Identify which cell holds the provided text, then report its (x, y) central coordinate. 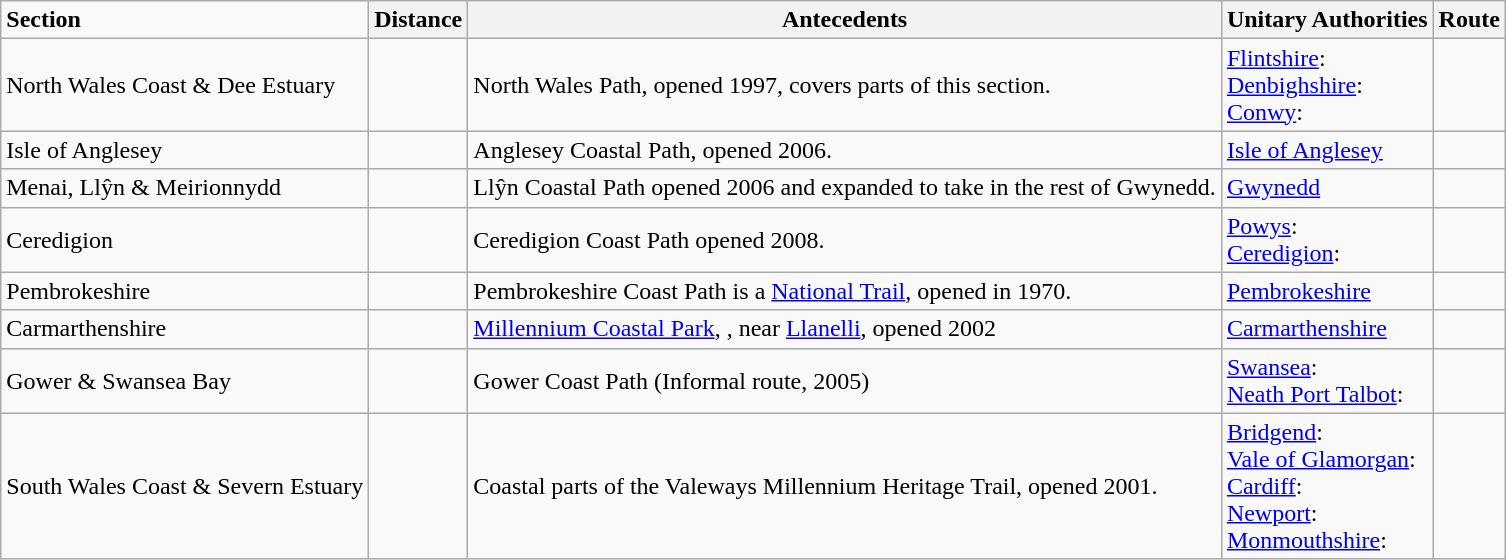
Distance (418, 20)
Ceredigion Coast Path opened 2008. (845, 240)
Section (185, 20)
Powys: Ceredigion: (1327, 240)
Gower Coast Path (Informal route, 2005) (845, 380)
South Wales Coast & Severn Estuary (185, 486)
Anglesey Coastal Path, opened 2006. (845, 150)
Llŷn Coastal Path opened 2006 and expanded to take in the rest of Gwynedd. (845, 188)
Antecedents (845, 20)
Unitary Authorities (1327, 20)
Swansea: Neath Port Talbot: (1327, 380)
Millennium Coastal Park, , near Llanelli, opened 2002 (845, 329)
Pembrokeshire Coast Path is a National Trail, opened in 1970. (845, 291)
Route (1469, 20)
North Wales Coast & Dee Estuary (185, 85)
Flintshire: Denbighshire: Conwy: (1327, 85)
North Wales Path, opened 1997, covers parts of this section. (845, 85)
Menai, Llŷn & Meirionnydd (185, 188)
Bridgend: Vale of Glamorgan: Cardiff: Newport: Monmouthshire: (1327, 486)
Gwynedd (1327, 188)
Coastal parts of the Valeways Millennium Heritage Trail, opened 2001. (845, 486)
Ceredigion (185, 240)
Gower & Swansea Bay (185, 380)
